Output the (X, Y) coordinate of the center of the cell containing the given text.  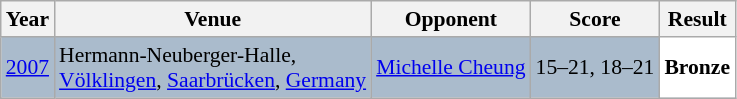
Hermann-Neuberger-Halle,Völklingen, Saarbrücken, Germany (212, 68)
2007 (28, 68)
Venue (212, 19)
Year (28, 19)
15–21, 18–21 (596, 68)
Opponent (450, 19)
Result (697, 19)
Michelle Cheung (450, 68)
Bronze (697, 68)
Score (596, 19)
